Capture the cell that displays the provided text and extract its (x, y) central coordinate. 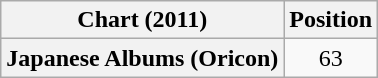
Chart (2011) (142, 20)
Japanese Albums (Oricon) (142, 58)
63 (331, 58)
Position (331, 20)
